Find where the given text appears and provide that cell's center as (x, y) coordinate. 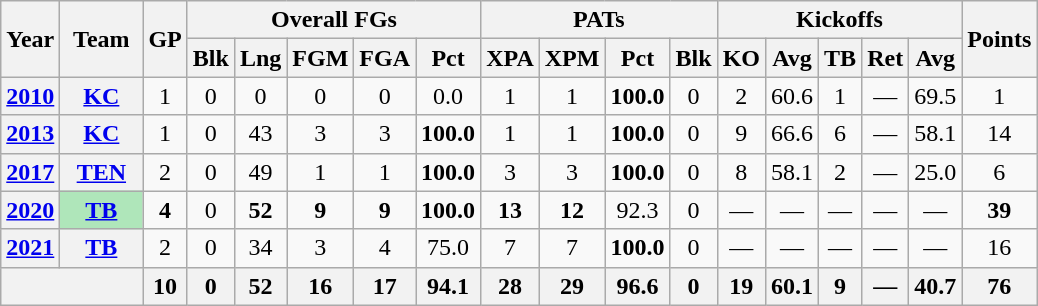
Overall FGs (334, 20)
2017 (30, 172)
0.0 (448, 96)
92.3 (638, 210)
19 (741, 286)
PATs (599, 20)
12 (572, 210)
2010 (30, 96)
76 (1000, 286)
96.6 (638, 286)
KO (741, 58)
75.0 (448, 248)
2020 (30, 210)
69.5 (936, 96)
GP (165, 39)
43 (260, 134)
FGM (320, 58)
2021 (30, 248)
TEN (102, 172)
17 (385, 286)
FGA (385, 58)
60.1 (792, 286)
10 (165, 286)
8 (741, 172)
Lng (260, 58)
XPA (510, 58)
60.6 (792, 96)
2013 (30, 134)
40.7 (936, 286)
66.6 (792, 134)
Points (1000, 39)
XPM (572, 58)
49 (260, 172)
94.1 (448, 286)
29 (572, 286)
Year (30, 39)
34 (260, 248)
14 (1000, 134)
39 (1000, 210)
28 (510, 286)
13 (510, 210)
Team (102, 39)
25.0 (936, 172)
Kickoffs (840, 20)
Ret (886, 58)
